Provide the (x, y) coordinate of the cell's center where the given text is located.  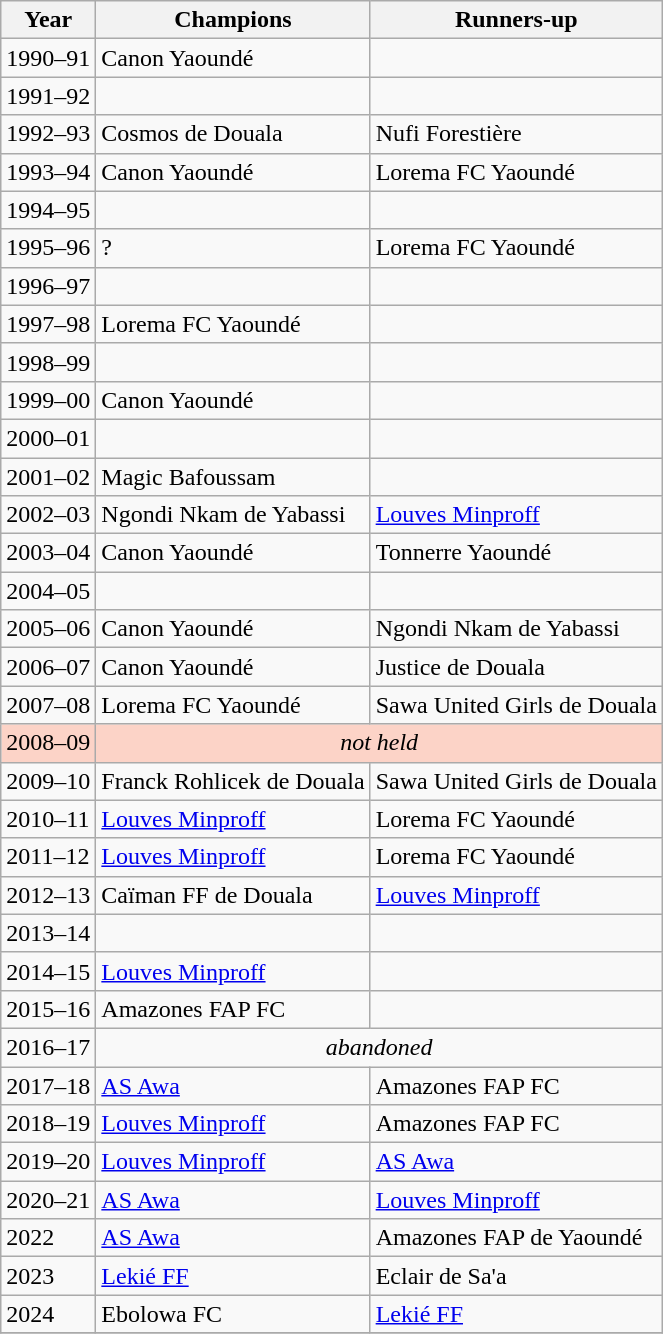
2007–08 (48, 705)
2010–11 (48, 819)
1995–96 (48, 248)
Champions (233, 20)
2004–05 (48, 591)
2013–14 (48, 933)
Nufi Forestière (516, 134)
2005–06 (48, 629)
2024 (48, 1314)
2009–10 (48, 781)
2023 (48, 1276)
Cosmos de Douala (233, 134)
1993–94 (48, 172)
Justice de Douala (516, 667)
2011–12 (48, 857)
2022 (48, 1238)
not held (380, 743)
2008–09 (48, 743)
Franck Rohlicek de Douala (233, 781)
2006–07 (48, 667)
2001–02 (48, 477)
Runners-up (516, 20)
? (233, 248)
Tonnerre Yaoundé (516, 553)
1991–92 (48, 96)
2015–16 (48, 1009)
abandoned (380, 1047)
Eclair de Sa'a (516, 1276)
2012–13 (48, 895)
Year (48, 20)
1999–00 (48, 400)
1998–99 (48, 362)
Caïman FF de Douala (233, 895)
2000–01 (48, 438)
2014–15 (48, 971)
2003–04 (48, 553)
1996–97 (48, 286)
2020–21 (48, 1200)
2017–18 (48, 1085)
2018–19 (48, 1124)
2002–03 (48, 515)
1990–91 (48, 58)
Ebolowa FC (233, 1314)
2019–20 (48, 1162)
1997–98 (48, 324)
1994–95 (48, 210)
Amazones FAP de Yaoundé (516, 1238)
1992–93 (48, 134)
Magic Bafoussam (233, 477)
2016–17 (48, 1047)
